Search for the cell housing the specified text and yield its [x, y] center coordinate. 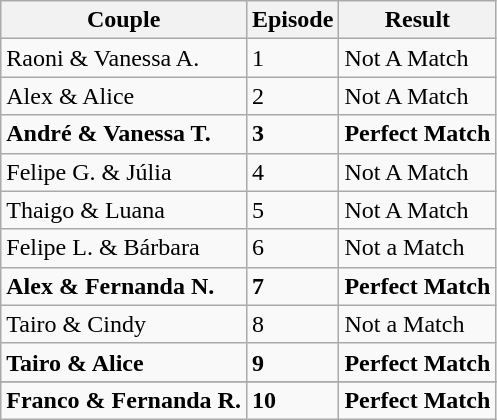
Tairo & Cindy [124, 324]
2 [292, 96]
Franco & Fernanda R. [124, 400]
Alex & Alice [124, 96]
Result [418, 20]
10 [292, 400]
Tairo & Alice [124, 362]
4 [292, 172]
Alex & Fernanda N. [124, 286]
1 [292, 58]
3 [292, 134]
Thaigo & Luana [124, 210]
Felipe L. & Bárbara [124, 248]
6 [292, 248]
5 [292, 210]
Episode [292, 20]
Felipe G. & Júlia [124, 172]
Couple [124, 20]
Raoni & Vanessa A. [124, 58]
7 [292, 286]
9 [292, 362]
8 [292, 324]
André & Vanessa T. [124, 134]
